Output the [X, Y] coordinate of the center of the cell containing the given text.  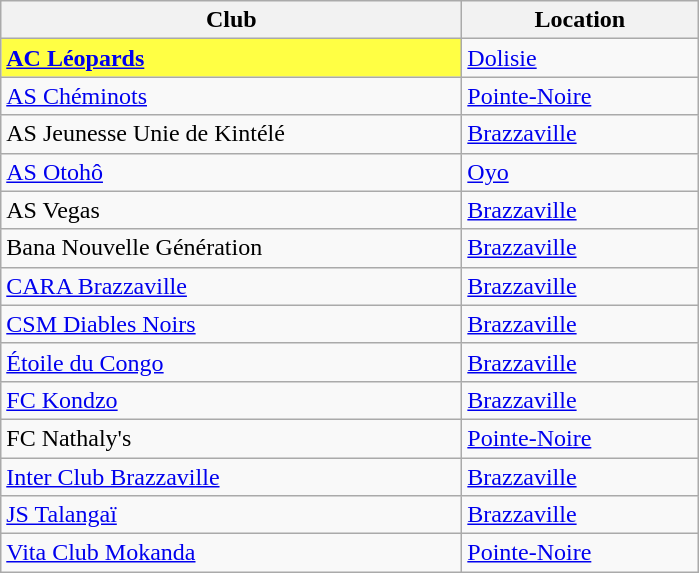
Club [232, 20]
AS Chéminots [232, 96]
AS Otohô [232, 172]
AS Jeunesse Unie de Kintélé [232, 134]
Oyo [580, 172]
FC Kondzo [232, 400]
FC Nathaly's [232, 438]
Inter Club Brazzaville [232, 477]
CSM Diables Noirs [232, 324]
Bana Nouvelle Génération [232, 248]
JS Talangaï [232, 515]
CARA Brazzaville [232, 286]
AC Léopards [232, 58]
Étoile du Congo [232, 362]
Dolisie [580, 58]
Location [580, 20]
Vita Club Mokanda [232, 553]
AS Vegas [232, 210]
